Find where the given text appears and provide that cell's center as (X, Y) coordinate. 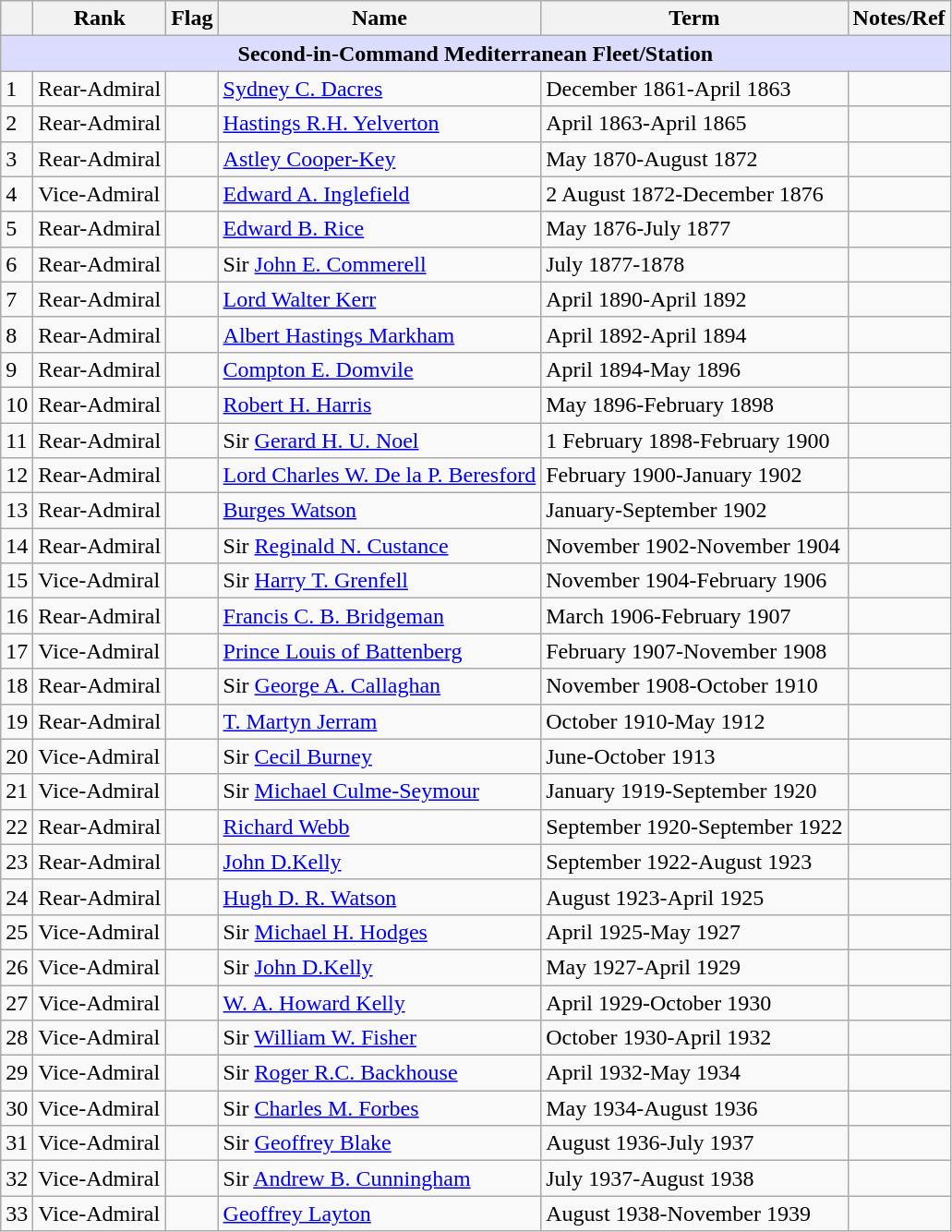
Prince Louis of Battenberg (380, 651)
Sir Michael Culme-Seymour (380, 791)
Sir John D.Kelly (380, 967)
17 (17, 651)
9 (17, 369)
May 1896-February 1898 (694, 405)
29 (17, 1073)
April 1863-April 1865 (694, 124)
Sir Gerard H. U. Noel (380, 441)
Albert Hastings Markham (380, 334)
Sir George A. Callaghan (380, 686)
31 (17, 1143)
February 1900-January 1902 (694, 476)
John D.Kelly (380, 862)
January 1919-September 1920 (694, 791)
7 (17, 299)
20 (17, 756)
May 1934-August 1936 (694, 1108)
Robert H. Harris (380, 405)
22 (17, 827)
Lord Walter Kerr (380, 299)
Francis C. B. Bridgeman (380, 616)
Notes/Ref (899, 18)
September 1920-September 1922 (694, 827)
11 (17, 441)
Name (380, 18)
Sir Cecil Burney (380, 756)
April 1892-April 1894 (694, 334)
November 1902-November 1904 (694, 546)
Geoffrey Layton (380, 1214)
September 1922-August 1923 (694, 862)
T. Martyn Jerram (380, 721)
8 (17, 334)
April 1929-October 1930 (694, 1002)
Sir John E. Commerell (380, 264)
Sir Harry T. Grenfell (380, 581)
5 (17, 229)
Hastings R.H. Yelverton (380, 124)
Rank (100, 18)
25 (17, 932)
Richard Webb (380, 827)
February 1907-November 1908 (694, 651)
Sir Roger R.C. Backhouse (380, 1073)
21 (17, 791)
Compton E. Domvile (380, 369)
14 (17, 546)
W. A. Howard Kelly (380, 1002)
32 (17, 1178)
2 August 1872-December 1876 (694, 194)
May 1876-July 1877 (694, 229)
13 (17, 511)
4 (17, 194)
Sir William W. Fisher (380, 1038)
April 1932-May 1934 (694, 1073)
Sir Geoffrey Blake (380, 1143)
30 (17, 1108)
Sir Reginald N. Custance (380, 546)
April 1890-April 1892 (694, 299)
1 February 1898-February 1900 (694, 441)
Astley Cooper-Key (380, 159)
6 (17, 264)
Edward A. Inglefield (380, 194)
August 1938-November 1939 (694, 1214)
Hugh D. R. Watson (380, 897)
October 1910-May 1912 (694, 721)
26 (17, 967)
33 (17, 1214)
16 (17, 616)
October 1930-April 1932 (694, 1038)
April 1925-May 1927 (694, 932)
November 1908-October 1910 (694, 686)
3 (17, 159)
April 1894-May 1896 (694, 369)
Second-in-Command Mediterranean Fleet/Station (476, 54)
January-September 1902 (694, 511)
15 (17, 581)
23 (17, 862)
24 (17, 897)
May 1927-April 1929 (694, 967)
10 (17, 405)
June-October 1913 (694, 756)
28 (17, 1038)
Sir Andrew B. Cunningham (380, 1178)
July 1937-August 1938 (694, 1178)
August 1936-July 1937 (694, 1143)
12 (17, 476)
1 (17, 89)
November 1904-February 1906 (694, 581)
Lord Charles W. De la P. Beresford (380, 476)
August 1923-April 1925 (694, 897)
December 1861-April 1863 (694, 89)
19 (17, 721)
2 (17, 124)
27 (17, 1002)
18 (17, 686)
Sir Charles M. Forbes (380, 1108)
Flag (192, 18)
March 1906-February 1907 (694, 616)
July 1877-1878 (694, 264)
Edward B. Rice (380, 229)
Term (694, 18)
Burges Watson (380, 511)
Sydney C. Dacres (380, 89)
Sir Michael H. Hodges (380, 932)
May 1870-August 1872 (694, 159)
